Identify which cell holds the provided text, then report its [x, y] central coordinate. 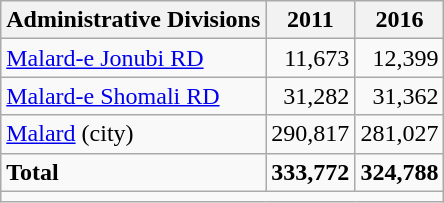
11,673 [310, 58]
Malard-e Shomali RD [134, 96]
Administrative Divisions [134, 20]
281,027 [400, 134]
324,788 [400, 172]
Total [134, 172]
31,362 [400, 96]
Malard (city) [134, 134]
2016 [400, 20]
2011 [310, 20]
12,399 [400, 58]
290,817 [310, 134]
333,772 [310, 172]
31,282 [310, 96]
Malard-e Jonubi RD [134, 58]
